Pinpoint the cell where the given text exists, returning its (X, Y) midpoint coordinate. 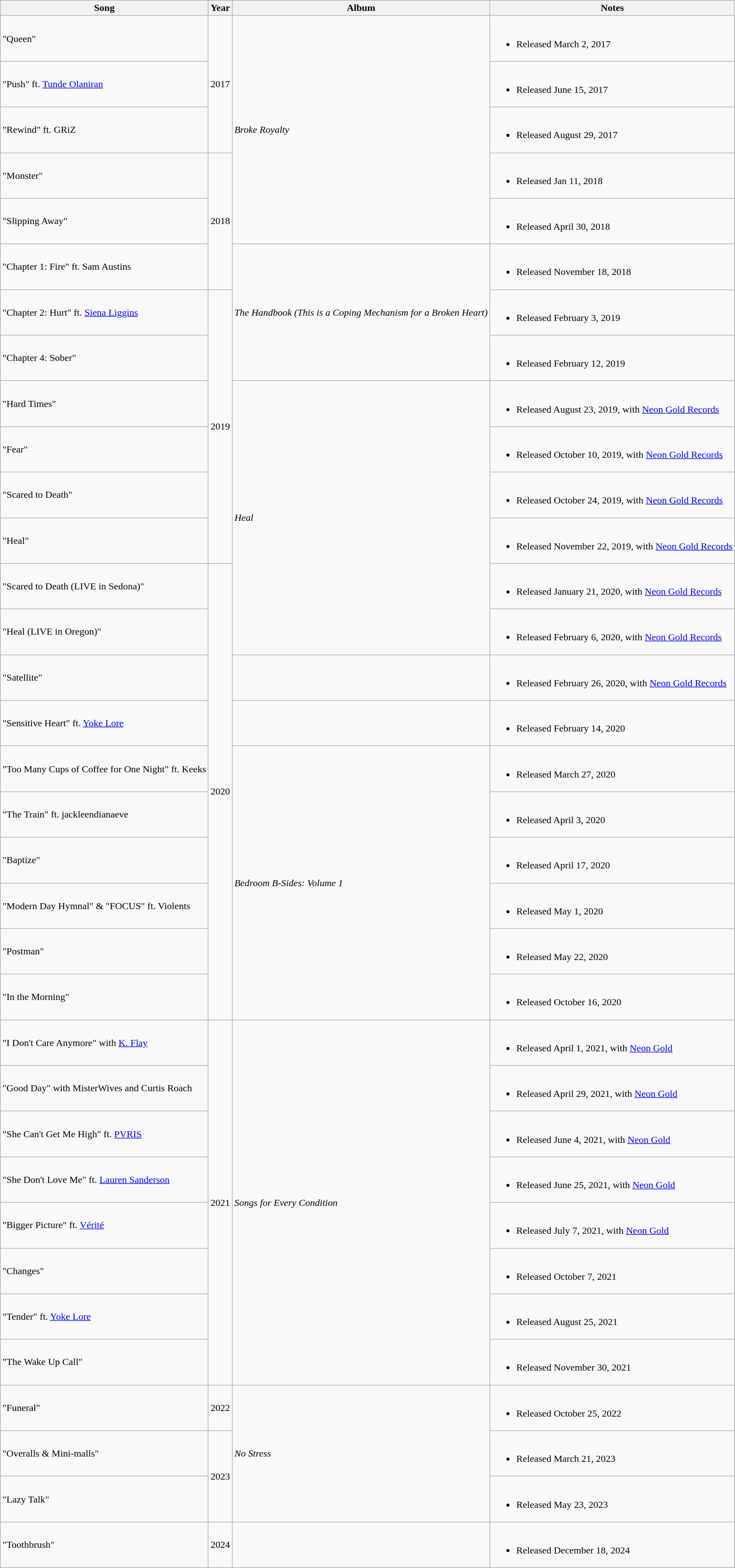
"Chapter 2: Hurt" ft. Siena Liggins (104, 312)
2017 (220, 84)
"Toothbrush" (104, 1545)
Released October 10, 2019, with Neon Gold Records (612, 449)
Released November 22, 2019, with Neon Gold Records (612, 540)
"Queen" (104, 39)
Released June 4, 2021, with Neon Gold (612, 1134)
Notes (612, 8)
"Changes" (104, 1271)
"Satellite" (104, 677)
Released August 29, 2017 (612, 130)
Songs for Every Condition (361, 1202)
"Heal (LIVE in Oregon)" (104, 632)
"In the Morning" (104, 997)
"Overalls & Mini-malls" (104, 1453)
"Good Day" with MisterWives and Curtis Roach (104, 1088)
"Scared to Death (LIVE in Sedona)" (104, 586)
Heal (361, 518)
"Chapter 1: Fire" ft. Sam Austins (104, 266)
Released March 21, 2023 (612, 1453)
Released November 30, 2021 (612, 1362)
"Bigger Picture" ft. Vérité (104, 1225)
2022 (220, 1408)
"Hard Times" (104, 404)
Released February 14, 2020 (612, 723)
2019 (220, 426)
Bedroom B-Sides: Volume 1 (361, 883)
"She Can't Get Me High" ft. PVRIS (104, 1134)
"Modern Day Hymnal" & "FOCUS" ft. Violents (104, 906)
"Too Many Cups of Coffee for One Night" ft. Keeks (104, 769)
Released April 29, 2021, with Neon Gold (612, 1088)
"Lazy Talk" (104, 1499)
Released April 17, 2020 (612, 860)
Released October 16, 2020 (612, 997)
"Sensitive Heart" ft. Yoke Lore (104, 723)
2021 (220, 1202)
Released March 27, 2020 (612, 769)
2020 (220, 792)
"Push" ft. Tunde Olaniran (104, 84)
"The Train" ft. jackleendianaeve (104, 815)
Released October 24, 2019, with Neon Gold Records (612, 495)
2023 (220, 1476)
Released May 22, 2020 (612, 951)
Released March 2, 2017 (612, 39)
"She Don't Love Me" ft. Lauren Sanderson (104, 1180)
Released February 3, 2019 (612, 312)
"I Don't Care Anymore" with K. Flay (104, 1042)
Released June 25, 2021, with Neon Gold (612, 1180)
The Handbook (This is a Coping Mechanism for a Broken Heart) (361, 312)
"Heal" (104, 540)
"Tender" ft. Yoke Lore (104, 1317)
"Postman" (104, 951)
No Stress (361, 1453)
2024 (220, 1545)
Released May 23, 2023 (612, 1499)
Album (361, 8)
Released December 18, 2024 (612, 1545)
Released April 30, 2018 (612, 221)
Released August 25, 2021 (612, 1317)
Released July 7, 2021, with Neon Gold (612, 1225)
Song (104, 8)
Released June 15, 2017 (612, 84)
Released February 6, 2020, with Neon Gold Records (612, 632)
"The Wake Up Call" (104, 1362)
Released February 26, 2020, with Neon Gold Records (612, 677)
"Rewind" ft. GRiZ (104, 130)
"Baptize" (104, 860)
Released November 18, 2018 (612, 266)
"Chapter 4: Sober" (104, 358)
"Monster" (104, 175)
"Slipping Away" (104, 221)
Released January 21, 2020, with Neon Gold Records (612, 586)
2018 (220, 221)
Released April 3, 2020 (612, 815)
Broke Royalty (361, 130)
Year (220, 8)
"Fear" (104, 449)
Released Jan 11, 2018 (612, 175)
Released April 1, 2021, with Neon Gold (612, 1042)
"Funeral" (104, 1408)
Released February 12, 2019 (612, 358)
Released October 7, 2021 (612, 1271)
Released May 1, 2020 (612, 906)
Released August 23, 2019, with Neon Gold Records (612, 404)
"Scared to Death" (104, 495)
Released October 25, 2022 (612, 1408)
